Capture the cell that displays the provided text and extract its (x, y) central coordinate. 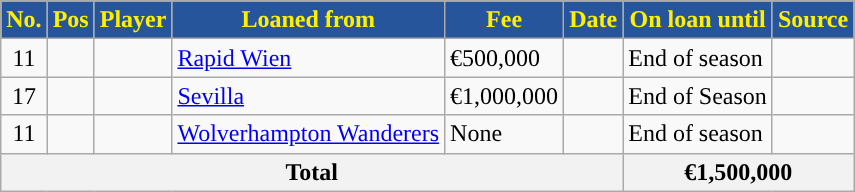
End of Season (698, 96)
€1,000,000 (504, 96)
No. (24, 20)
Rapid Wien (308, 58)
Pos (70, 20)
Player (133, 20)
Total (312, 172)
Source (812, 20)
Fee (504, 20)
Sevilla (308, 96)
€1,500,000 (738, 172)
On loan until (698, 20)
Loaned from (308, 20)
Date (594, 20)
Wolverhampton Wanderers (308, 134)
None (504, 134)
€500,000 (504, 58)
17 (24, 96)
